From the cell containing the given text, extract its center point as (X, Y) coordinate. 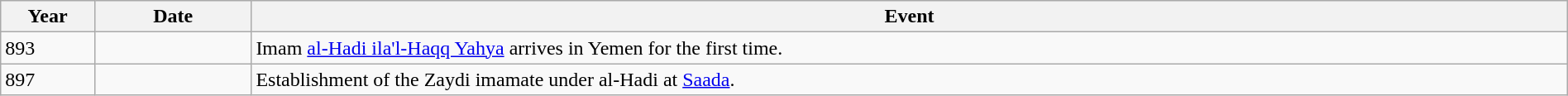
Establishment of the Zaydi imamate under al-Hadi at Saada. (910, 79)
Year (48, 17)
897 (48, 79)
Date (172, 17)
893 (48, 48)
Event (910, 17)
Imam al-Hadi ila'l-Haqq Yahya arrives in Yemen for the first time. (910, 48)
